Provide the (X, Y) coordinate of the cell's center where the given text is located.  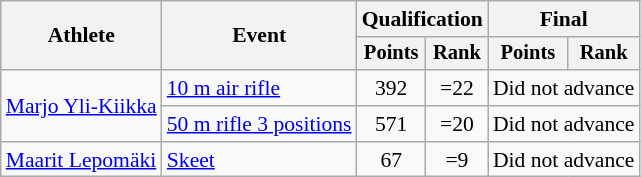
Event (260, 36)
=20 (457, 124)
=22 (457, 88)
50 m rifle 3 positions (260, 124)
Qualification (422, 19)
10 m air rifle (260, 88)
Athlete (82, 36)
Final (564, 19)
571 (392, 124)
392 (392, 88)
Marjo Yli-Kiikka (82, 106)
